Output the (x, y) coordinate of the center of the cell containing the given text.  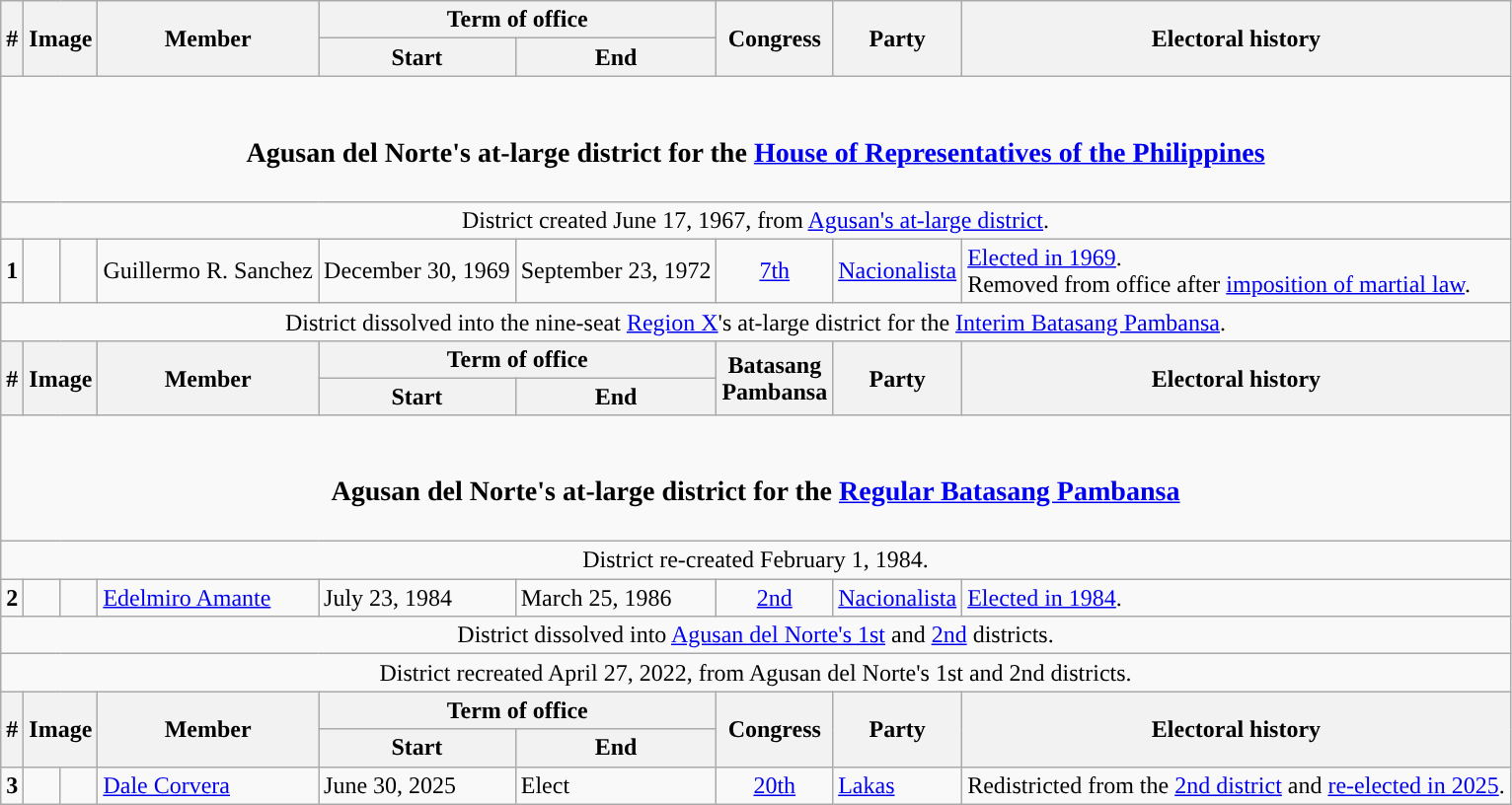
Redistricted from the 2nd district and re-elected in 2025. (1237, 785)
Agusan del Norte's at-large district for the House of Representatives of the Philippines (756, 138)
Elect (616, 785)
July 23, 1984 (417, 598)
District dissolved into Agusan del Norte's 1st and 2nd districts. (756, 635)
September 23, 1972 (616, 270)
District re-created February 1, 1984. (756, 560)
BatasangPambansa (775, 378)
District dissolved into the nine-seat Region X's at-large district for the Interim Batasang Pambansa. (756, 322)
3 (12, 785)
Lakas (898, 785)
2nd (775, 598)
2 (12, 598)
1 (12, 270)
March 25, 1986 (616, 598)
Elected in 1984. (1237, 598)
District created June 17, 1967, from Agusan's at-large district. (756, 220)
June 30, 2025 (417, 785)
District recreated April 27, 2022, from Agusan del Norte's 1st and 2nd districts. (756, 673)
Dale Corvera (208, 785)
Elected in 1969.Removed from office after imposition of martial law. (1237, 270)
7th (775, 270)
20th (775, 785)
December 30, 1969 (417, 270)
Agusan del Norte's at-large district for the Regular Batasang Pambansa (756, 477)
Edelmiro Amante (208, 598)
Guillermo R. Sanchez (208, 270)
